Detect which cell encompasses the target text, then output its (x, y) center coordinate. 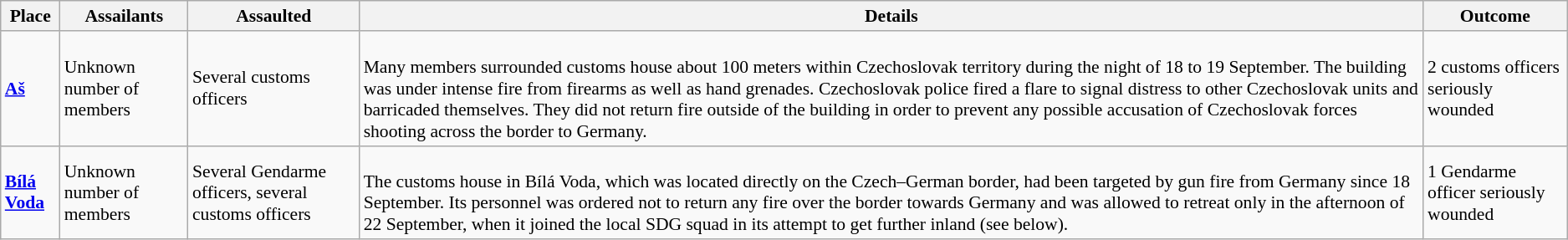
Several Gendarme officers, several customs officers (274, 192)
2 customs officers seriously wounded (1495, 89)
Several customs officers (274, 89)
1 Gendarme officer seriously wounded (1495, 192)
Place (30, 16)
Assaulted (274, 16)
Details (891, 16)
Bílá Voda (30, 192)
Outcome (1495, 16)
Assailants (124, 16)
Aš (30, 89)
